Detect which cell encompasses the target text, then output its (x, y) center coordinate. 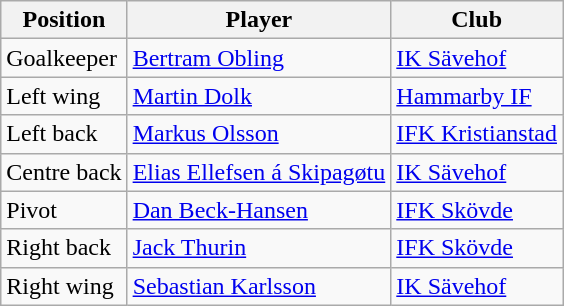
Hammarby IF (477, 96)
Club (477, 20)
Markus Olsson (259, 134)
Right wing (64, 286)
Pivot (64, 210)
Centre back (64, 172)
Martin Dolk (259, 96)
Left wing (64, 96)
Elias Ellefsen á Skipagøtu (259, 172)
IFK Kristianstad (477, 134)
Bertram Obling (259, 58)
Sebastian Karlsson (259, 286)
Player (259, 20)
Left back (64, 134)
Right back (64, 248)
Position (64, 20)
Jack Thurin (259, 248)
Dan Beck-Hansen (259, 210)
Goalkeeper (64, 58)
